Capture the cell that displays the provided text and extract its [x, y] central coordinate. 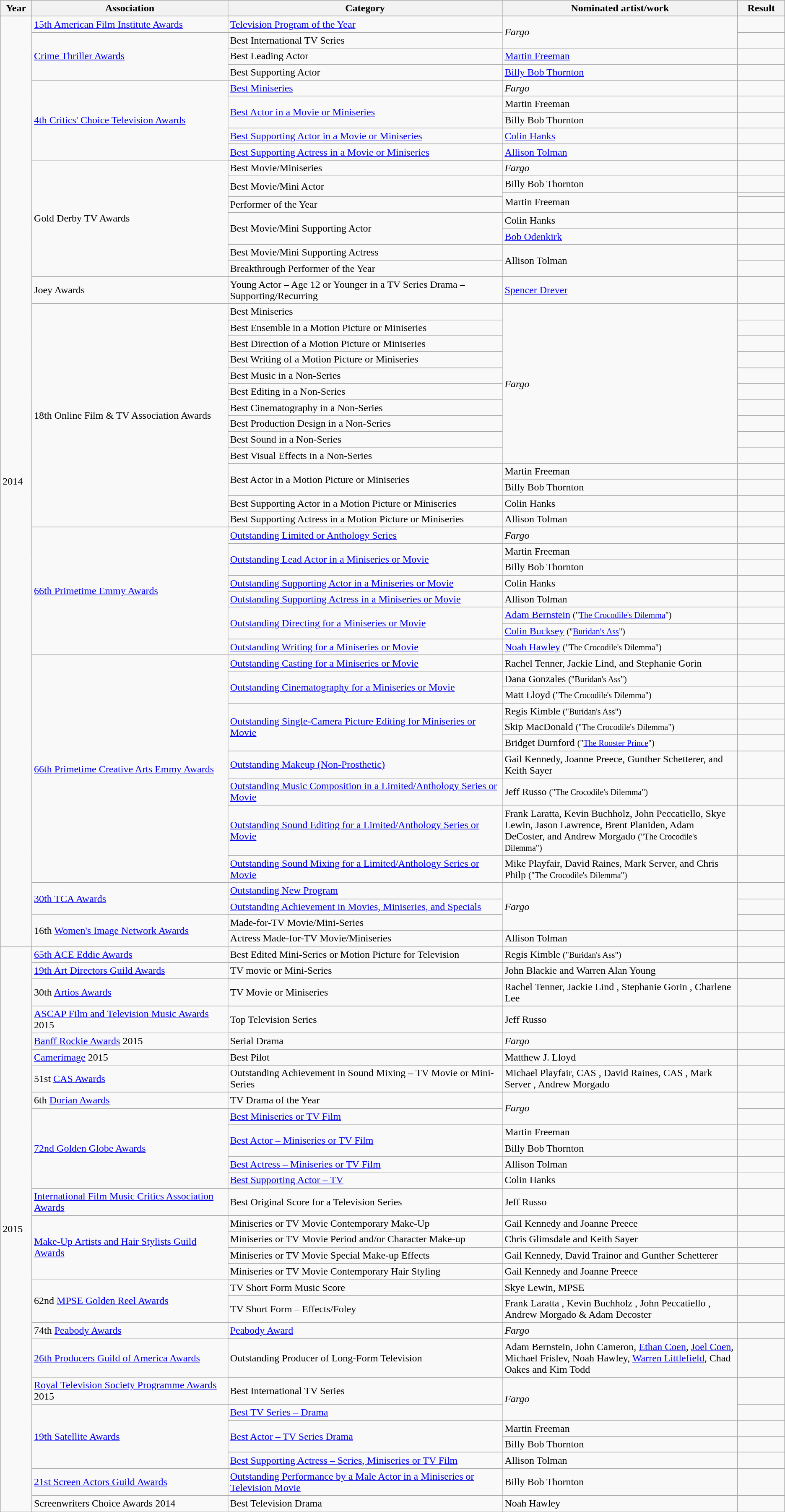
2014 [16, 482]
30th TCA Awards [130, 899]
Best Miniseries or TV Film [365, 1116]
Adam Bernstein, John Cameron, Ethan Coen, Joel Coen, Michael Frislev, Noah Hawley, Warren Littlefield, Chad Oakes and Kim Todd [620, 1358]
Category [365, 8]
Serial Drama [365, 1041]
Skip MacDonald ("The Crocodile's Dilemma") [620, 727]
6th Dorian Awards [130, 1100]
Best Direction of a Motion Picture or Miniseries [365, 344]
Best Actress – Miniseries or TV Film [365, 1164]
Spencer Drever [620, 290]
Outstanding Cinematography for a Miniseries or Movie [365, 687]
21st Screen Actors Guild Awards [130, 1482]
Noah Hawley [620, 1504]
19th Art Directors Guild Awards [130, 970]
Best Supporting Actress in a Motion Picture or Miniseries [365, 519]
Bob Odenkirk [620, 237]
Nominated artist/work [620, 8]
Best Supporting Actor – TV [365, 1180]
Young Actor – Age 12 or Younger in a TV Series Drama – Supporting/Recurring [365, 290]
Top Television Series [365, 1019]
Best Television Drama [365, 1504]
66th Primetime Emmy Awards [130, 591]
Outstanding Producer of Long-Form Television [365, 1358]
Adam Bernstein ("The Crocodile's Dilemma") [620, 615]
16th Women's Image Network Awards [130, 931]
Rachel Tenner, Jackie Lind, and Stephanie Gorin [620, 663]
Best Leading Actor [365, 56]
Best Pilot [365, 1057]
Best Actor – Miniseries or TV Film [365, 1140]
Best Supporting Actor in a Motion Picture or Miniseries [365, 503]
TV Short Form Music Score [365, 1287]
Miniseries or TV Movie Contemporary Make-Up [365, 1223]
Bridget Durnford ("The Rooster Prince") [620, 743]
Skye Lewin, MPSE [620, 1287]
Mike Playfair, David Raines, Mark Server, and Chris Philp ("The Crocodile's Dilemma") [620, 869]
Outstanding Supporting Actress in a Miniseries or Movie [365, 599]
Best Supporting Actress – Series, Miniseries or TV Film [365, 1460]
30th Artios Awards [130, 992]
Outstanding Casting for a Miniseries or Movie [365, 663]
Camerimage 2015 [130, 1057]
Breakthrough Performer of the Year [365, 269]
Television Program of the Year [365, 24]
TV movie or Mini-Series [365, 970]
26th Producers Guild of America Awards [130, 1358]
Outstanding Single-Camera Picture Editing for Miniseries or Movie [365, 727]
Best Visual Effects in a Non-Series [365, 455]
Best TV Series – Drama [365, 1413]
Outstanding New Program [365, 891]
Crime Thriller Awards [130, 56]
Best Cinematography in a Non-Series [365, 407]
Outstanding Lead Actor in a Miniseries or Movie [365, 559]
John Blackie and Warren Alan Young [620, 970]
Outstanding Writing for a Miniseries or Movie [365, 647]
Banff Rockie Awards 2015 [130, 1041]
62nd MPSE Golden Reel Awards [130, 1301]
Peabody Award [365, 1330]
Miniseries or TV Movie Contemporary Hair Styling [365, 1271]
Outstanding Supporting Actor in a Miniseries or Movie [365, 583]
Best Actor – TV Series Drama [365, 1436]
Best Production Design in a Non-Series [365, 423]
Outstanding Limited or Anthology Series [365, 535]
Michael Playfair, CAS , David Raines, CAS , Mark Server , Andrew Morgado [620, 1079]
72nd Golden Globe Awards [130, 1148]
2015 [16, 1229]
74th Peabody Awards [130, 1330]
TV Short Form – Effects/Foley [365, 1309]
Outstanding Sound Mixing for a Limited/Anthology Series or Movie [365, 869]
Outstanding Performance by a Male Actor in a Miniseries or Television Movie [365, 1482]
Dana Gonzales ("Buridan's Ass") [620, 679]
Best Writing of a Motion Picture or Miniseries [365, 360]
Royal Television Society Programme Awards 2015 [130, 1391]
Best Music in a Non-Series [365, 375]
Association [130, 8]
Gold Derby TV Awards [130, 218]
Outstanding Achievement in Movies, Miniseries, and Specials [365, 907]
4th Critics' Choice Television Awards [130, 120]
Best Movie/Mini Actor [365, 186]
Made-for-TV Movie/Mini-Series [365, 923]
65th ACE Eddie Awards [130, 954]
International Film Music Critics Association Awards [130, 1202]
Best Actor in a Movie or Miniseries [365, 112]
51st CAS Awards [130, 1079]
Outstanding Makeup (Non-Prosthetic) [365, 764]
Result [761, 8]
Make-Up Artists and Hair Stylists Guild Awards [130, 1247]
ASCAP Film and Television Music Awards 2015 [130, 1019]
Frank Laratta , Kevin Buchholz , John Peccatiello , Andrew Morgado & Adam Decoster [620, 1309]
18th Online Film & TV Association Awards [130, 415]
Best Movie/Mini Supporting Actor [365, 229]
Rachel Tenner, Jackie Lind , Stephanie Gorin , Charlene Lee [620, 992]
Matt Lloyd ("The Crocodile's Dilemma") [620, 695]
Screenwriters Choice Awards 2014 [130, 1504]
Gail Kennedy, David Trainor and Gunther Schetterer [620, 1255]
Best Editing in a Non-Series [365, 391]
Noah Hawley ("The Crocodile's Dilemma") [620, 647]
Chris Glimsdale and Keith Sayer [620, 1239]
Actress Made-for-TV Movie/Miniseries [365, 938]
Best Supporting Actor [365, 72]
Outstanding Music Composition in a Limited/Anthology Series or Movie [365, 792]
19th Satellite Awards [130, 1436]
Best Movie/Miniseries [365, 168]
Miniseries or TV Movie Special Make-up Effects [365, 1255]
Performer of the Year [365, 205]
Joey Awards [130, 290]
TV Drama of the Year [365, 1100]
Year [16, 8]
66th Primetime Creative Arts Emmy Awards [130, 769]
Best Edited Mini-Series or Motion Picture for Television [365, 954]
Best Supporting Actor in a Movie or Miniseries [365, 136]
Best Sound in a Non-Series [365, 439]
Best Supporting Actress in a Movie or Miniseries [365, 152]
Best Actor in a Motion Picture or Miniseries [365, 480]
Best Movie/Mini Supporting Actress [365, 253]
Best Ensemble in a Motion Picture or Miniseries [365, 328]
Outstanding Sound Editing for a Limited/Anthology Series or Movie [365, 831]
Outstanding Achievement in Sound Mixing – TV Movie or Mini-Series [365, 1079]
Matthew J. Lloyd [620, 1057]
Miniseries or TV Movie Period and/or Character Make-up [365, 1239]
TV Movie or Miniseries [365, 992]
Outstanding Directing for a Miniseries or Movie [365, 623]
Jeff Russo ("The Crocodile's Dilemma") [620, 792]
Best Original Score for a Television Series [365, 1202]
Colin Bucksey ("Buridan's Ass") [620, 631]
15th American Film Institute Awards [130, 24]
Gail Kennedy, Joanne Preece, Gunther Schetterer, and Keith Sayer [620, 764]
